Output the [X, Y] coordinate of the center of the cell containing the given text.  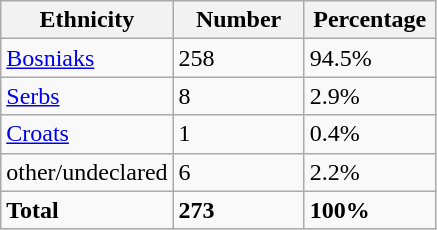
2.9% [370, 96]
8 [238, 96]
0.4% [370, 134]
Bosniaks [87, 58]
other/undeclared [87, 172]
273 [238, 210]
100% [370, 210]
Percentage [370, 20]
Serbs [87, 96]
258 [238, 58]
Number [238, 20]
Croats [87, 134]
6 [238, 172]
2.2% [370, 172]
1 [238, 134]
Ethnicity [87, 20]
94.5% [370, 58]
Total [87, 210]
